Pinpoint the cell where the given text exists, returning its [X, Y] midpoint coordinate. 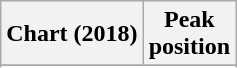
Peak position [189, 34]
Chart (2018) [72, 34]
